Search for the cell housing the specified text and yield its (X, Y) center coordinate. 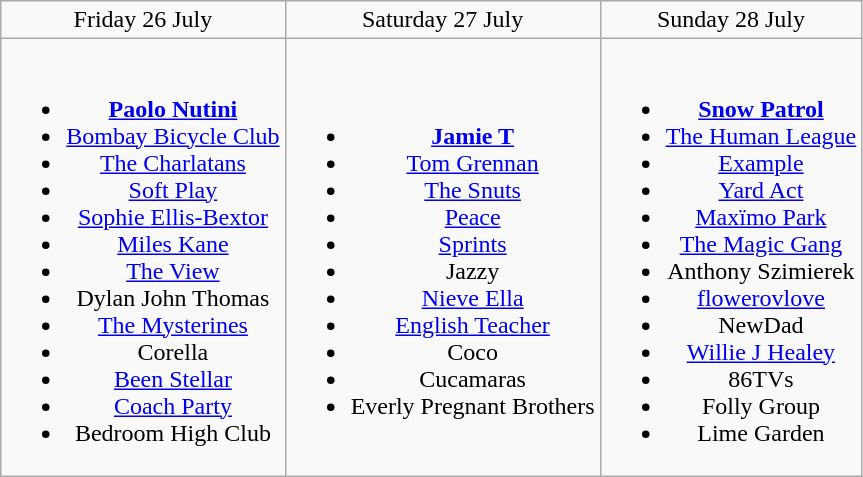
Sunday 28 July (731, 20)
Snow PatrolThe Human LeagueExampleYard ActMaxïmo ParkThe Magic GangAnthony SzimierekflowerovloveNewDadWillie J Healey86TVsFolly GroupLime Garden (731, 258)
Friday 26 July (143, 20)
Jamie TTom GrennanThe SnutsPeaceSprintsJazzyNieve EllaEnglish TeacherCocoCucamarasEverly Pregnant Brothers (442, 258)
Saturday 27 July (442, 20)
